Determine the [X, Y] coordinate at the center of the cell enclosing the given text.  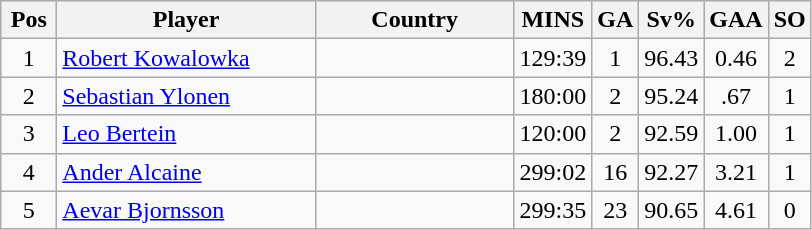
Ander Alcaine [186, 172]
.67 [736, 96]
299:02 [553, 172]
Pos [29, 20]
Leo Bertein [186, 134]
92.59 [672, 134]
16 [616, 172]
180:00 [553, 96]
129:39 [553, 58]
120:00 [553, 134]
3.21 [736, 172]
92.27 [672, 172]
5 [29, 210]
1.00 [736, 134]
GA [616, 20]
95.24 [672, 96]
MINS [553, 20]
96.43 [672, 58]
GAA [736, 20]
Player [186, 20]
0 [790, 210]
90.65 [672, 210]
Robert Kowalowka [186, 58]
3 [29, 134]
299:35 [553, 210]
SO [790, 20]
Aevar Bjornsson [186, 210]
4 [29, 172]
4.61 [736, 210]
Sebastian Ylonen [186, 96]
Sv% [672, 20]
23 [616, 210]
0.46 [736, 58]
Country [414, 20]
